Pinpoint the cell where the given text exists, returning its [x, y] midpoint coordinate. 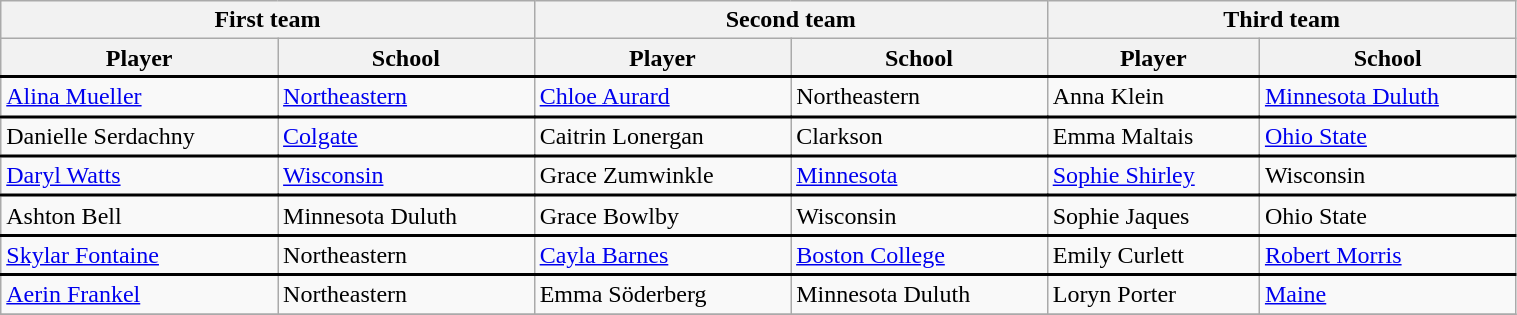
Loryn Porter [1153, 294]
Ashton Bell [140, 216]
Third team [1282, 20]
Sophie Shirley [1153, 176]
Emily Curlett [1153, 255]
First team [268, 20]
Caitrin Lonergan [662, 136]
Danielle Serdachny [140, 136]
Minnesota [920, 176]
Cayla Barnes [662, 255]
Daryl Watts [140, 176]
Maine [1388, 294]
Emma Maltais [1153, 136]
Colgate [406, 136]
Aerin Frankel [140, 294]
Sophie Jaques [1153, 216]
Anna Klein [1153, 97]
Boston College [920, 255]
Grace Bowlby [662, 216]
Emma Söderberg [662, 294]
Second team [790, 20]
Alina Mueller [140, 97]
Clarkson [920, 136]
Chloe Aurard [662, 97]
Grace Zumwinkle [662, 176]
Skylar Fontaine [140, 255]
Robert Morris [1388, 255]
